Return the (x, y) coordinate for the center point of the cell that contains the specified text.  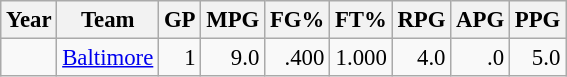
4.0 (422, 58)
.400 (298, 58)
FG% (298, 20)
1.000 (362, 58)
FT% (362, 20)
RPG (422, 20)
9.0 (233, 58)
APG (480, 20)
GP (180, 20)
1 (180, 58)
Baltimore (108, 58)
.0 (480, 58)
MPG (233, 20)
Team (108, 20)
Year (29, 20)
PPG (537, 20)
5.0 (537, 58)
